Return the (x, y) coordinate for the center point of the cell that contains the specified text.  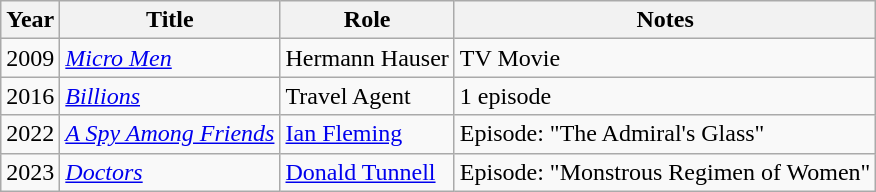
Year (30, 20)
2009 (30, 58)
TV Movie (665, 58)
Notes (665, 20)
2023 (30, 172)
Billions (170, 96)
Ian Fleming (367, 134)
Title (170, 20)
Episode: "The Admiral's Glass" (665, 134)
Donald Tunnell (367, 172)
A Spy Among Friends (170, 134)
Role (367, 20)
Travel Agent (367, 96)
2022 (30, 134)
Micro Men (170, 58)
1 episode (665, 96)
Hermann Hauser (367, 58)
Doctors (170, 172)
2016 (30, 96)
Episode: "Monstrous Regimen of Women" (665, 172)
